For the text-containing cell, return its midpoint in [X, Y] coordinate format. 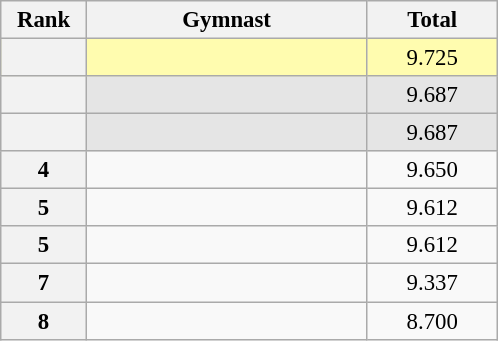
9.725 [432, 58]
Gymnast [226, 20]
8 [44, 321]
7 [44, 283]
9.650 [432, 170]
Rank [44, 20]
9.337 [432, 283]
Total [432, 20]
8.700 [432, 321]
4 [44, 170]
